Determine the (x, y) coordinate at the center of the cell enclosing the given text.  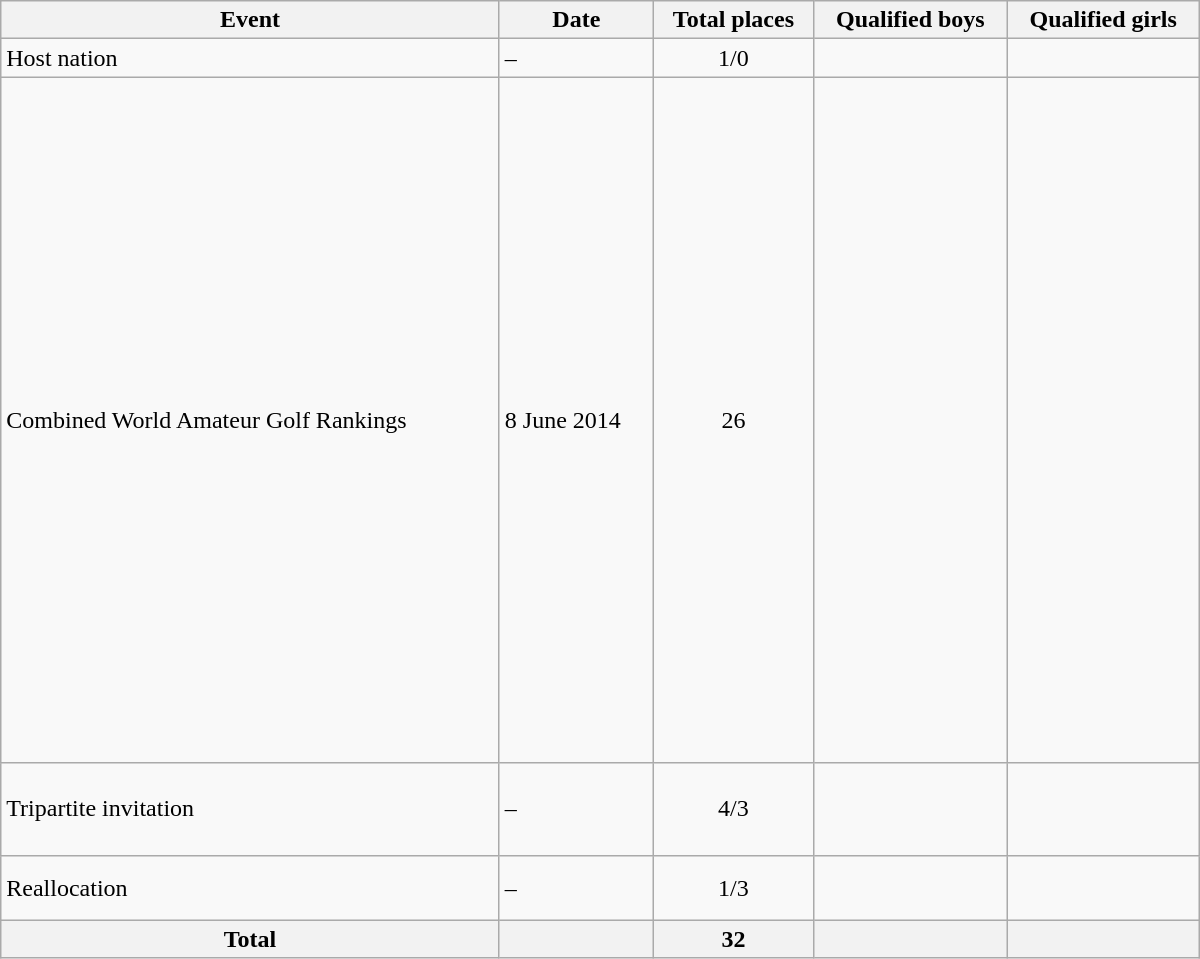
Date (576, 20)
Total places (733, 20)
8 June 2014 (576, 420)
Combined World Amateur Golf Rankings (250, 420)
4/3 (733, 809)
Total (250, 939)
Host nation (250, 58)
Qualified boys (911, 20)
1/0 (733, 58)
Reallocation (250, 888)
Event (250, 20)
26 (733, 420)
1/3 (733, 888)
Tripartite invitation (250, 809)
Qualified girls (1103, 20)
32 (733, 939)
